Output the (X, Y) coordinate of the center of the cell containing the given text.  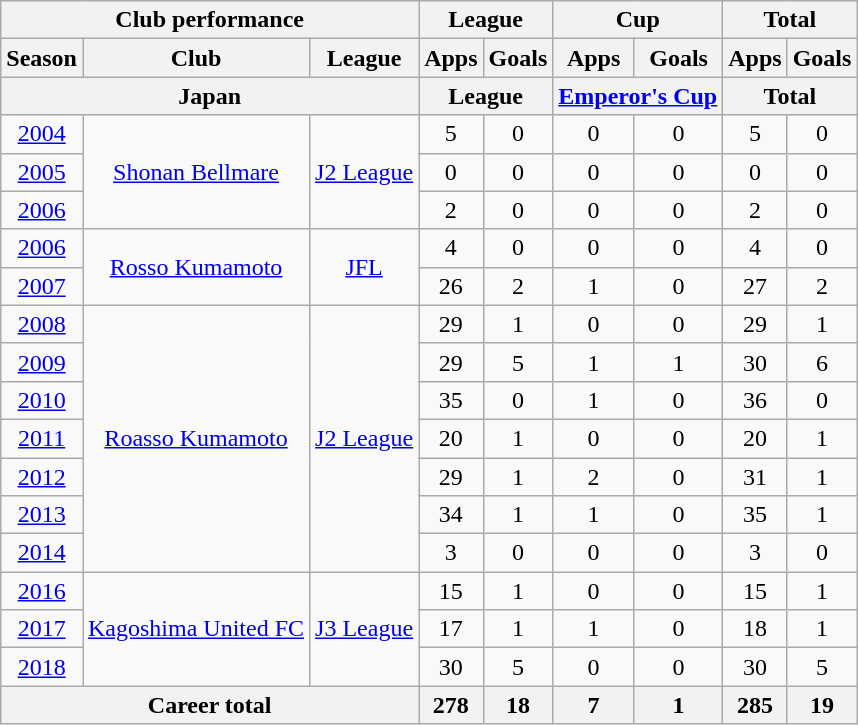
2004 (42, 134)
6 (822, 362)
2011 (42, 438)
Club (196, 58)
2016 (42, 591)
278 (451, 705)
Career total (210, 705)
2018 (42, 667)
2009 (42, 362)
31 (755, 477)
Kagoshima United FC (196, 629)
27 (755, 286)
2008 (42, 324)
2005 (42, 172)
Season (42, 58)
JFL (364, 267)
J3 League (364, 629)
Cup (638, 20)
36 (755, 400)
Shonan Bellmare (196, 172)
2012 (42, 477)
Japan (210, 96)
19 (822, 705)
2013 (42, 515)
26 (451, 286)
Club performance (210, 20)
Roasso Kumamoto (196, 438)
2007 (42, 286)
2014 (42, 553)
2010 (42, 400)
17 (451, 629)
2017 (42, 629)
7 (594, 705)
34 (451, 515)
285 (755, 705)
Emperor's Cup (638, 96)
Rosso Kumamoto (196, 267)
